Return [X, Y] of the center of cell containing provided text 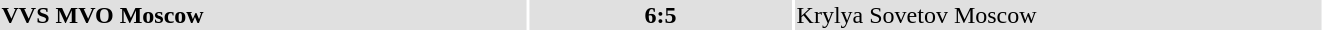
6:5 [660, 15]
Krylya Sovetov Moscow [1058, 15]
VVS MVO Moscow [263, 15]
